For the text-containing cell, return its midpoint in (x, y) coordinate format. 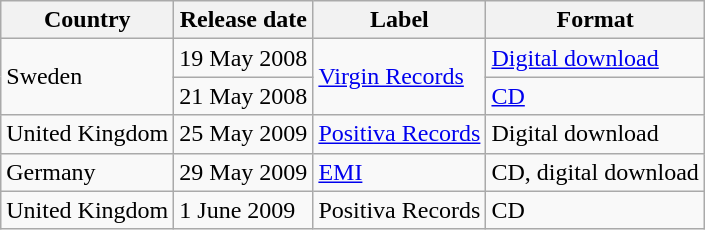
Release date (244, 20)
EMI (400, 172)
Sweden (88, 77)
Country (88, 20)
19 May 2008 (244, 58)
25 May 2009 (244, 134)
21 May 2008 (244, 96)
Virgin Records (400, 77)
Label (400, 20)
Format (595, 20)
CD, digital download (595, 172)
Germany (88, 172)
29 May 2009 (244, 172)
1 June 2009 (244, 210)
